Find where the given text appears and provide that cell's center as [x, y] coordinate. 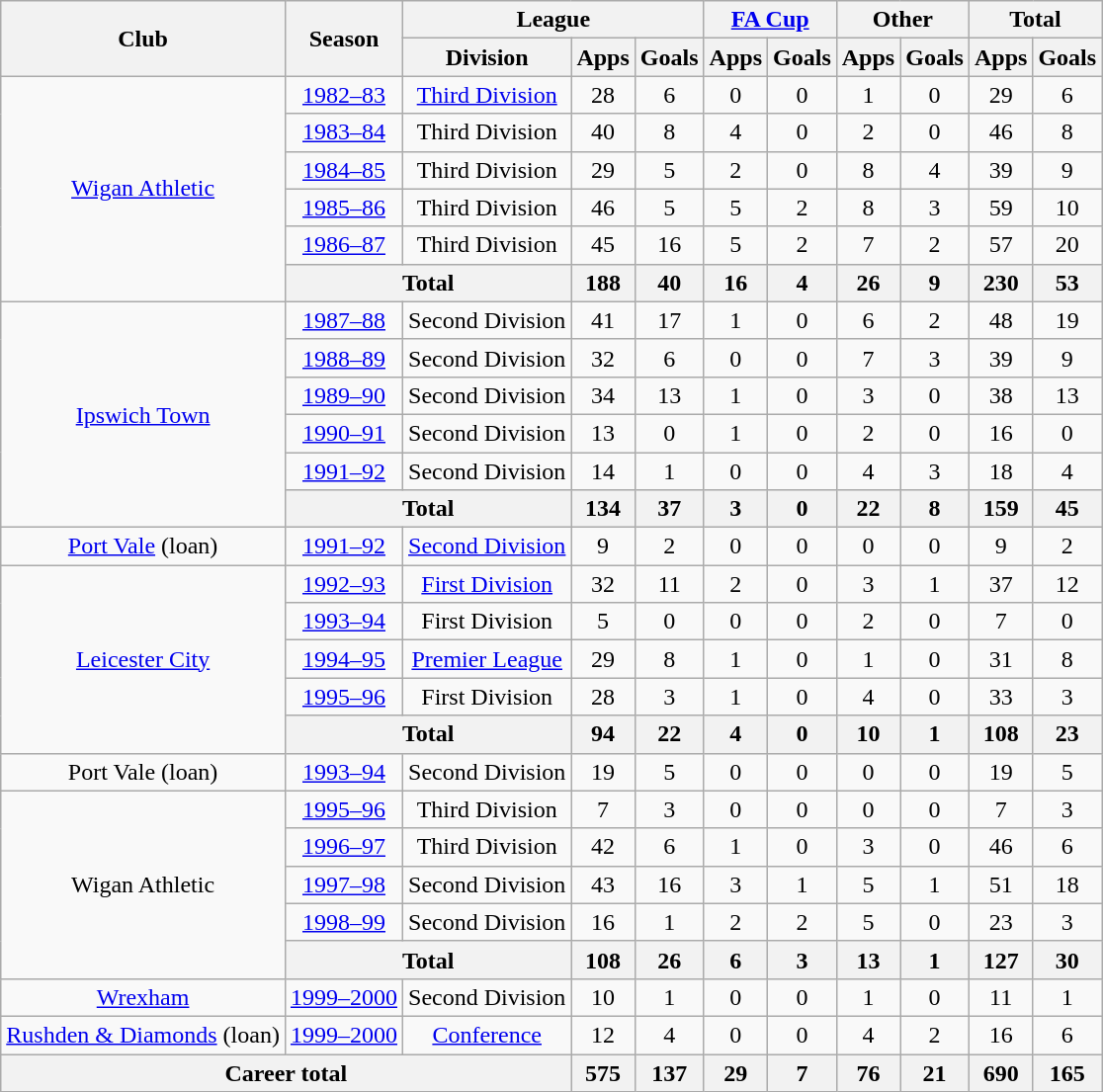
League [553, 20]
159 [1000, 509]
1996–97 [344, 847]
1986–87 [344, 245]
41 [603, 320]
Wrexham [143, 997]
14 [603, 471]
94 [603, 734]
43 [603, 884]
230 [1000, 283]
1990–91 [344, 433]
76 [868, 1072]
1989–90 [344, 395]
1987–88 [344, 320]
34 [603, 395]
Ipswich Town [143, 414]
127 [1000, 960]
1994–95 [344, 659]
Conference [487, 1035]
38 [1000, 395]
Career total [287, 1072]
57 [1000, 245]
Club [143, 39]
51 [1000, 884]
21 [935, 1072]
53 [1067, 283]
33 [1000, 697]
48 [1000, 320]
Leicester City [143, 659]
Premier League [487, 659]
1983–84 [344, 132]
20 [1067, 245]
FA Cup [770, 20]
188 [603, 283]
134 [603, 509]
1998–99 [344, 922]
Other [902, 20]
Division [487, 57]
17 [669, 320]
137 [669, 1072]
42 [603, 847]
59 [1000, 208]
1997–98 [344, 884]
1982–83 [344, 95]
165 [1067, 1072]
1988–89 [344, 358]
Rushden & Diamonds (loan) [143, 1035]
690 [1000, 1072]
Season [344, 39]
1985–86 [344, 208]
1984–85 [344, 170]
1992–93 [344, 584]
31 [1000, 659]
575 [603, 1072]
30 [1067, 960]
